Extract the (X, Y) coordinate from the center of the cell holding the provided text.  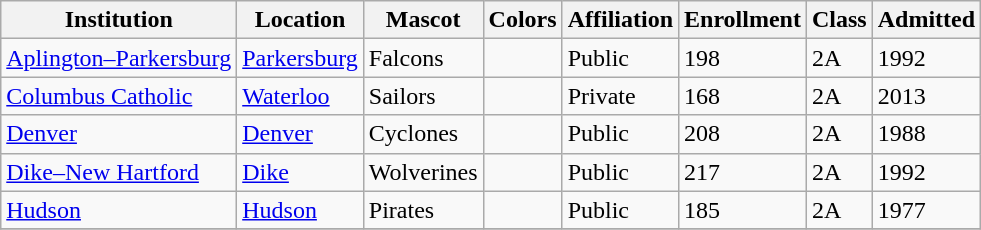
Location (300, 20)
Affiliation (620, 20)
208 (743, 134)
Wolverines (423, 172)
1977 (926, 210)
Dike (300, 172)
Aplington–Parkersburg (119, 58)
Cyclones (423, 134)
Dike–New Hartford (119, 172)
Private (620, 96)
Enrollment (743, 20)
Falcons (423, 58)
Columbus Catholic (119, 96)
1988 (926, 134)
217 (743, 172)
198 (743, 58)
2013 (926, 96)
Institution (119, 20)
185 (743, 210)
Colors (522, 20)
Pirates (423, 210)
Admitted (926, 20)
Sailors (423, 96)
Mascot (423, 20)
168 (743, 96)
Class (839, 20)
Parkersburg (300, 58)
Waterloo (300, 96)
